Identify which cell holds the provided text, then report its (X, Y) central coordinate. 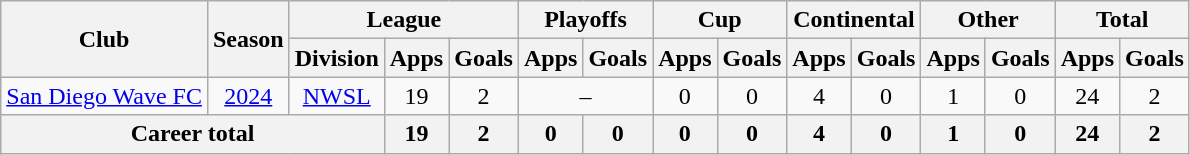
San Diego Wave FC (104, 96)
– (585, 96)
Division (336, 58)
2024 (248, 96)
Club (104, 39)
Total (1122, 20)
Other (988, 20)
Playoffs (585, 20)
Career total (193, 134)
Cup (720, 20)
NWSL (336, 96)
Continental (854, 20)
Season (248, 39)
League (404, 20)
